Return the (x, y) coordinate for the center point of the cell that contains the specified text.  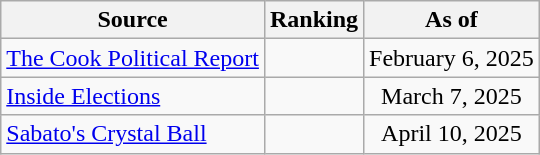
Ranking (314, 20)
Inside Elections (133, 96)
Sabato's Crystal Ball (133, 134)
March 7, 2025 (452, 96)
The Cook Political Report (133, 58)
April 10, 2025 (452, 134)
As of (452, 20)
Source (133, 20)
February 6, 2025 (452, 58)
